For the text-containing cell, return its midpoint in (x, y) coordinate format. 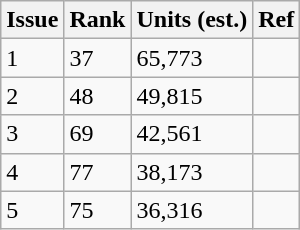
42,561 (192, 134)
3 (32, 134)
Units (est.) (192, 20)
38,173 (192, 172)
49,815 (192, 96)
48 (98, 96)
1 (32, 58)
Issue (32, 20)
37 (98, 58)
69 (98, 134)
36,316 (192, 210)
5 (32, 210)
65,773 (192, 58)
77 (98, 172)
75 (98, 210)
4 (32, 172)
Rank (98, 20)
2 (32, 96)
Ref (276, 20)
